Capture the cell that displays the provided text and extract its (x, y) central coordinate. 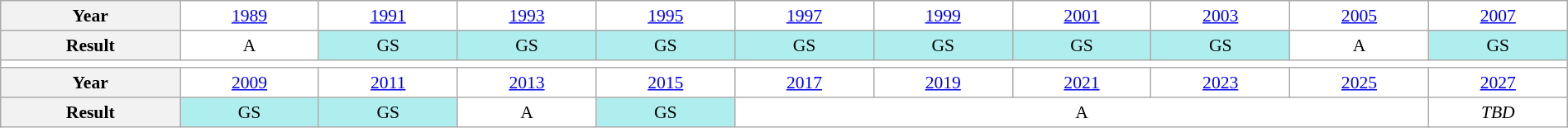
2017 (805, 83)
2021 (1082, 83)
1995 (666, 16)
2023 (1221, 83)
1989 (250, 16)
1991 (388, 16)
2027 (1498, 83)
1997 (805, 16)
1993 (527, 16)
2009 (250, 83)
1999 (943, 16)
TBD (1498, 112)
2015 (666, 83)
2007 (1498, 16)
2019 (943, 83)
2011 (388, 83)
2001 (1082, 16)
2013 (527, 83)
2025 (1360, 83)
2003 (1221, 16)
2005 (1360, 16)
